Pinpoint the cell where the given text exists, returning its (x, y) midpoint coordinate. 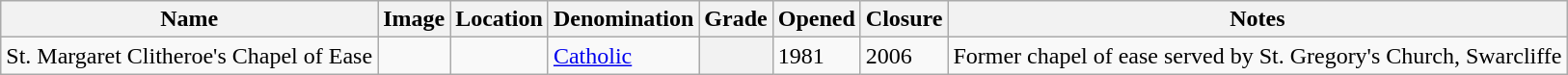
Grade (736, 19)
Denomination (623, 19)
Image (415, 19)
2006 (905, 56)
Opened (816, 19)
St. Margaret Clitheroe's Chapel of Ease (189, 56)
1981 (816, 56)
Closure (905, 19)
Catholic (623, 56)
Notes (1257, 19)
Name (189, 19)
Location (500, 19)
Former chapel of ease served by St. Gregory's Church, Swarcliffe (1257, 56)
